Return (X, Y) of the center of cell containing provided text 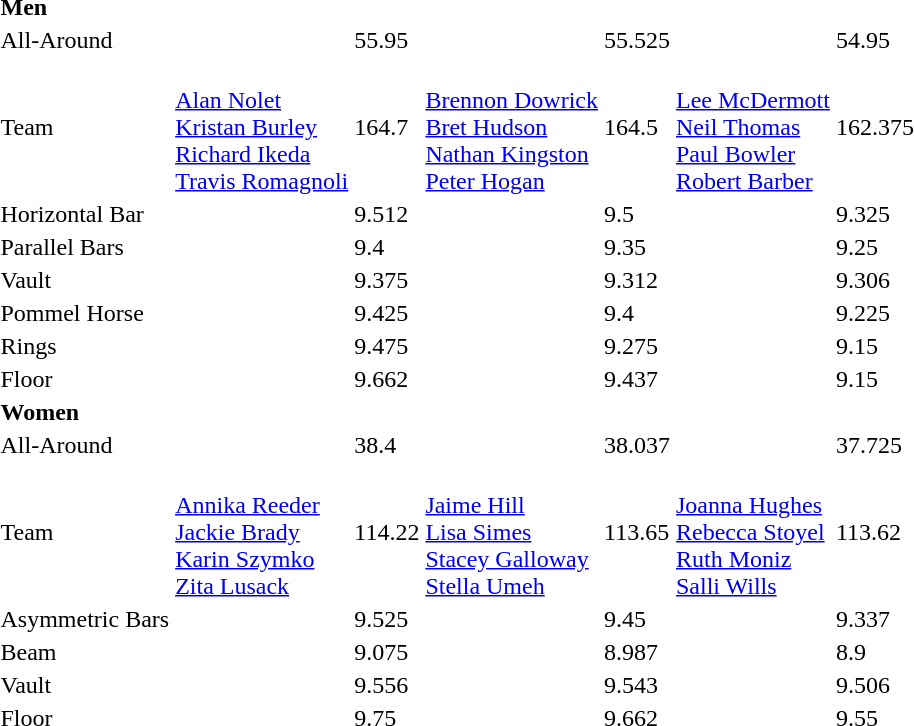
Jaime HillLisa SimesStacey GallowayStella Umeh (512, 532)
9.375 (387, 280)
164.7 (387, 127)
55.525 (638, 40)
Alan NoletKristan BurleyRichard IkedaTravis Romagnoli (262, 127)
9.543 (638, 685)
38.4 (387, 445)
Brennon DowrickBret HudsonNathan KingstonPeter Hogan (512, 127)
9.512 (387, 214)
9.5 (638, 214)
Joanna HughesRebecca StoyelRuth MonizSalli Wills (754, 532)
9.075 (387, 652)
8.987 (638, 652)
9.425 (387, 313)
Lee McDermottNeil ThomasPaul BowlerRobert Barber (754, 127)
Annika ReederJackie BradyKarin SzymkoZita Lusack (262, 532)
9.437 (638, 379)
38.037 (638, 445)
9.475 (387, 346)
9.556 (387, 685)
55.95 (387, 40)
113.65 (638, 532)
9.525 (387, 619)
9.35 (638, 247)
9.275 (638, 346)
114.22 (387, 532)
9.312 (638, 280)
9.45 (638, 619)
164.5 (638, 127)
9.662 (387, 379)
